Locate the cell with the specified text and output its [x, y] center coordinate. 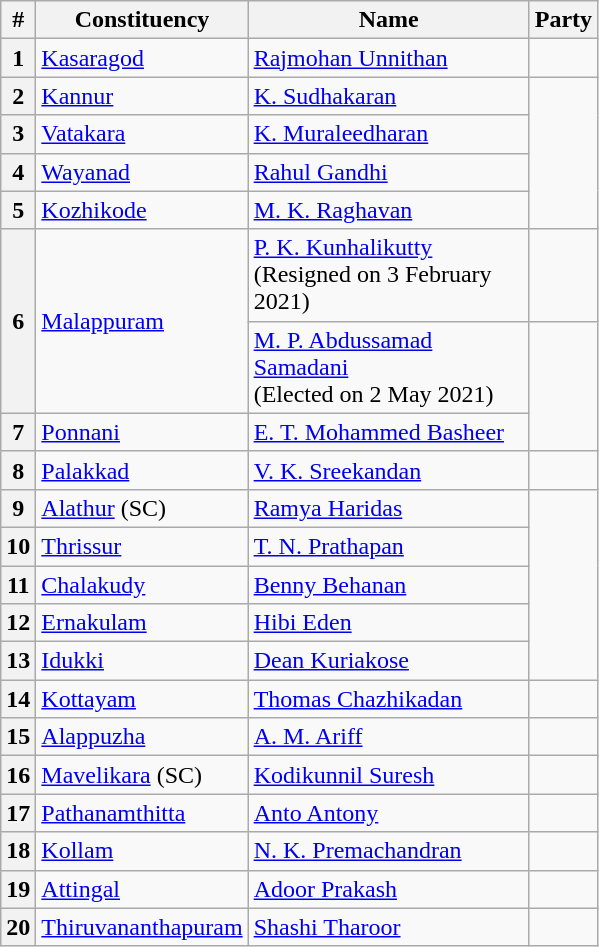
A. M. Ariff [388, 737]
4 [18, 172]
16 [18, 775]
Thiruvananthapuram [142, 927]
P. K. Kunhalikutty(Resigned on 3 February 2021) [388, 275]
Alathur (SC) [142, 508]
13 [18, 661]
Kottayam [142, 699]
N. K. Premachandran [388, 851]
Rajmohan Unnithan [388, 58]
Attingal [142, 889]
Kannur [142, 96]
3 [18, 134]
Pathanamthitta [142, 813]
Palakkad [142, 470]
M. P. Abdussamad Samadani(Elected on 2 May 2021) [388, 367]
Malappuram [142, 321]
7 [18, 432]
Ponnani [142, 432]
Kollam [142, 851]
Adoor Prakash [388, 889]
Alappuzha [142, 737]
20 [18, 927]
Thrissur [142, 546]
T. N. Prathapan [388, 546]
Kasaragod [142, 58]
5 [18, 210]
Shashi Tharoor [388, 927]
Rahul Gandhi [388, 172]
Thomas Chazhikadan [388, 699]
2 [18, 96]
# [18, 20]
19 [18, 889]
14 [18, 699]
Name [388, 20]
Chalakudy [142, 585]
Benny Behanan [388, 585]
K. Sudhakaran [388, 96]
Mavelikara (SC) [142, 775]
10 [18, 546]
V. K. Sreekandan [388, 470]
8 [18, 470]
Ramya Haridas [388, 508]
17 [18, 813]
K. Muraleedharan [388, 134]
Party [563, 20]
E. T. Mohammed Basheer [388, 432]
1 [18, 58]
12 [18, 623]
15 [18, 737]
Vatakara [142, 134]
Wayanad [142, 172]
Kozhikode [142, 210]
Constituency [142, 20]
18 [18, 851]
Anto Antony [388, 813]
6 [18, 321]
9 [18, 508]
Hibi Eden [388, 623]
Kodikunnil Suresh [388, 775]
Ernakulam [142, 623]
M. K. Raghavan [388, 210]
Idukki [142, 661]
Dean Kuriakose [388, 661]
11 [18, 585]
